Return the (x, y) coordinate for the center point of the cell that contains the specified text.  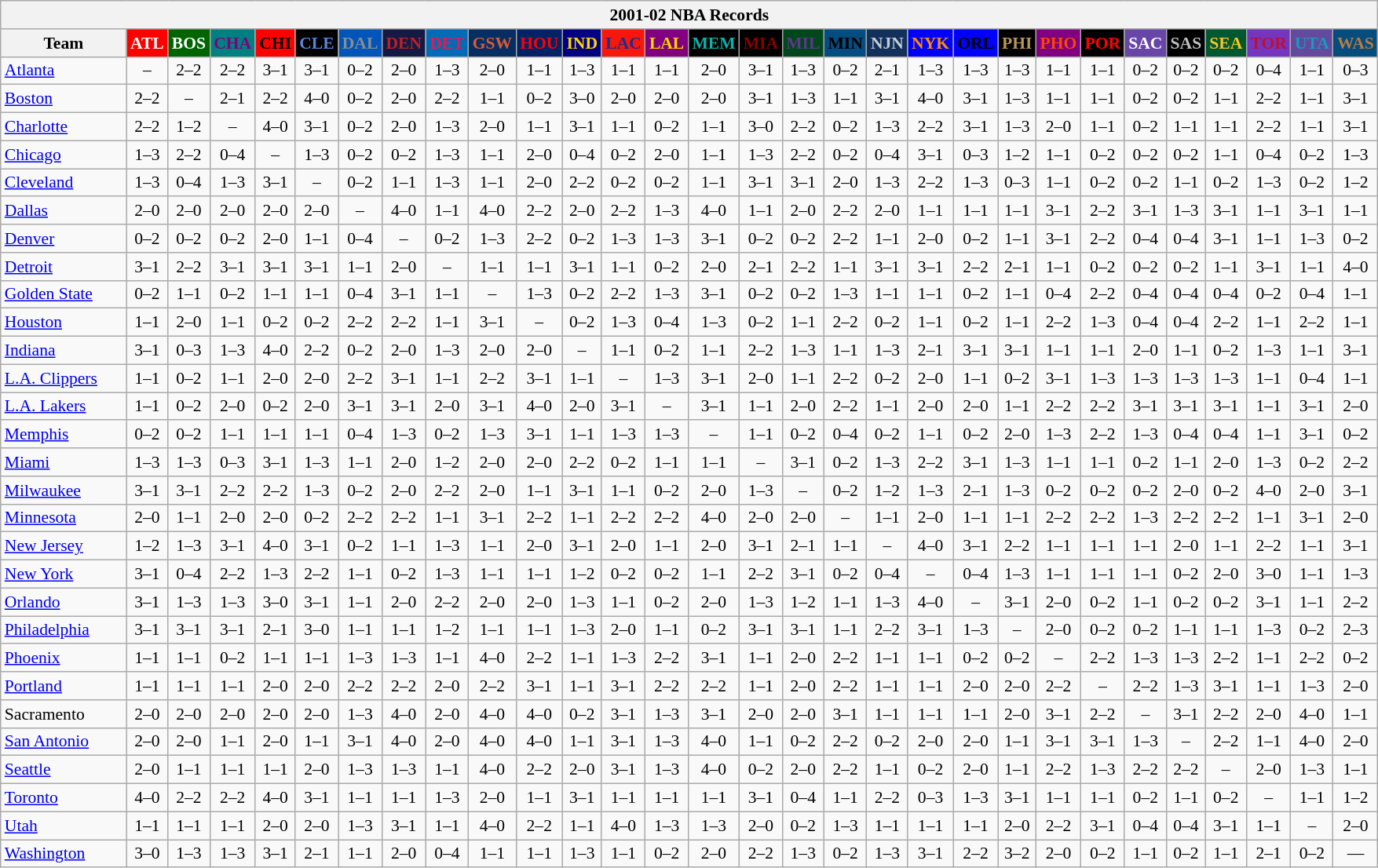
Milwaukee (64, 491)
Houston (64, 323)
SAS (1186, 43)
New York (64, 574)
Miami (64, 462)
GSW (493, 43)
PHI (1018, 43)
SEA (1226, 43)
DEN (404, 43)
WAS (1355, 43)
Toronto (64, 798)
Philadelphia (64, 630)
MIN (845, 43)
Utah (64, 826)
MIA (761, 43)
POR (1102, 43)
Memphis (64, 435)
Indiana (64, 351)
2–3 (1355, 630)
MEM (713, 43)
IND (582, 43)
L.A. Lakers (64, 407)
Seattle (64, 770)
San Antonio (64, 742)
Phoenix (64, 658)
PHO (1058, 43)
— (1355, 854)
Cleveland (64, 183)
Detroit (64, 267)
HOU (539, 43)
TOR (1269, 43)
NYK (930, 43)
LAC (623, 43)
New Jersey (64, 546)
Washington (64, 854)
Boston (64, 99)
ORL (975, 43)
DAL (360, 43)
L.A. Clippers (64, 378)
Orlando (64, 602)
Golden State (64, 294)
CHA (232, 43)
MIL (802, 43)
Atlanta (64, 71)
ATL (148, 43)
Team (64, 43)
SAC (1145, 43)
CHI (275, 43)
UTA (1312, 43)
Minnesota (64, 518)
LAL (667, 43)
3–2 (1018, 854)
Denver (64, 239)
Dallas (64, 211)
Chicago (64, 155)
DET (448, 43)
Charlotte (64, 127)
2001-02 NBA Records (689, 15)
Sacramento (64, 714)
NJN (887, 43)
Portland (64, 686)
CLE (317, 43)
BOS (188, 43)
